Determine the [x, y] coordinate at the center of the cell enclosing the given text.  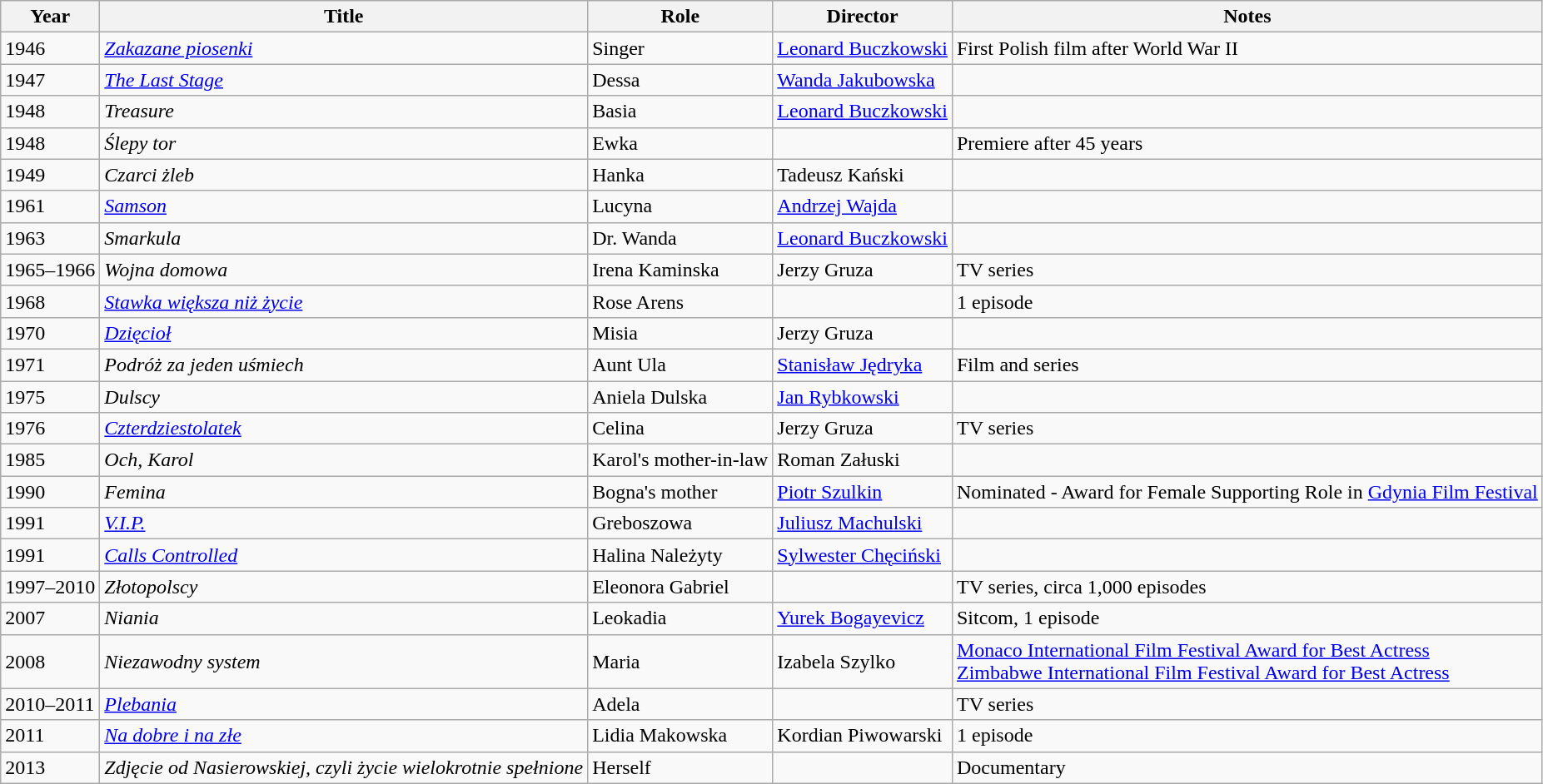
1997–2010 [50, 587]
Smarkula [344, 238]
Premiere after 45 years [1247, 143]
Złotopolscy [344, 587]
Lucyna [680, 206]
Film and series [1247, 365]
Treasure [344, 112]
Irena Kaminska [680, 270]
Aniela Dulska [680, 397]
Zdjęcie od Nasierowskiej, czyli życie wielokrotnie spełnione [344, 767]
2007 [50, 618]
Stawka większa niż życie [344, 301]
Sitcom, 1 episode [1247, 618]
1968 [50, 301]
Na dobre i na złe [344, 736]
Wanda Jakubowska [863, 80]
Dzięcioł [344, 333]
Podróż za jeden uśmiech [344, 365]
Greboszowa [680, 523]
2010–2011 [50, 704]
Maria [680, 661]
Izabela Szylko [863, 661]
Czterdziestolatek [344, 429]
1961 [50, 206]
Aunt Ula [680, 365]
2008 [50, 661]
Niania [344, 618]
Samson [344, 206]
Dulscy [344, 397]
Misia [680, 333]
Juliusz Machulski [863, 523]
1985 [50, 460]
Role [680, 17]
Nominated - Award for Female Supporting Role in Gdynia Film Festival [1247, 492]
Celina [680, 429]
Sylwester Chęciński [863, 555]
Karol's mother-in-law [680, 460]
Dr. Wanda [680, 238]
Kordian Piwowarski [863, 736]
Basia [680, 112]
Documentary [1247, 767]
Och, Karol [344, 460]
V.I.P. [344, 523]
Jan Rybkowski [863, 397]
Yurek Bogayevicz [863, 618]
Plebania [344, 704]
Ewka [680, 143]
Dessa [680, 80]
Rose Arens [680, 301]
Eleonora Gabriel [680, 587]
The Last Stage [344, 80]
Year [50, 17]
Ślepy tor [344, 143]
Title [344, 17]
Zakazane piosenki [344, 48]
Notes [1247, 17]
Lidia Makowska [680, 736]
1975 [50, 397]
2013 [50, 767]
Herself [680, 767]
Monaco International Film Festival Award for Best Actress Zimbabwe International Film Festival Award for Best Actress [1247, 661]
Halina Należyty [680, 555]
Niezawodny system [344, 661]
1963 [50, 238]
TV series, circa 1,000 episodes [1247, 587]
Tadeusz Kański [863, 175]
Singer [680, 48]
Bogna's mother [680, 492]
Leokadia [680, 618]
1976 [50, 429]
Stanisław Jędryka [863, 365]
First Polish film after World War II [1247, 48]
Director [863, 17]
2011 [50, 736]
1990 [50, 492]
Andrzej Wajda [863, 206]
Adela [680, 704]
1946 [50, 48]
1971 [50, 365]
Roman Załuski [863, 460]
Wojna domowa [344, 270]
Calls Controlled [344, 555]
Hanka [680, 175]
1970 [50, 333]
1965–1966 [50, 270]
Czarci żleb [344, 175]
Femina [344, 492]
1947 [50, 80]
1949 [50, 175]
Piotr Szulkin [863, 492]
